Identify which cell holds the provided text, then report its (x, y) central coordinate. 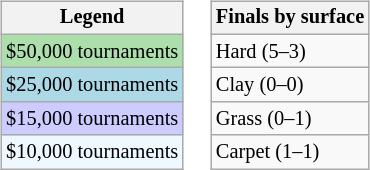
Grass (0–1) (290, 119)
$15,000 tournaments (92, 119)
Finals by surface (290, 18)
$25,000 tournaments (92, 85)
Clay (0–0) (290, 85)
Carpet (1–1) (290, 152)
$10,000 tournaments (92, 152)
Hard (5–3) (290, 51)
Legend (92, 18)
$50,000 tournaments (92, 51)
